Identify which cell holds the provided text, then report its (X, Y) central coordinate. 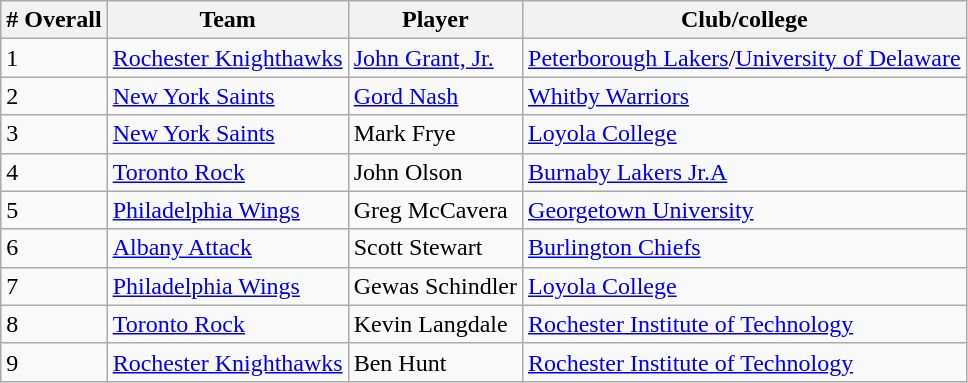
Whitby Warriors (745, 96)
1 (54, 58)
Team (228, 20)
5 (54, 210)
Burlington Chiefs (745, 248)
Club/college (745, 20)
7 (54, 286)
Kevin Langdale (435, 324)
# Overall (54, 20)
John Grant, Jr. (435, 58)
Albany Attack (228, 248)
2 (54, 96)
3 (54, 134)
Ben Hunt (435, 362)
Burnaby Lakers Jr.A (745, 172)
John Olson (435, 172)
Greg McCavera (435, 210)
Georgetown University (745, 210)
Gord Nash (435, 96)
Mark Frye (435, 134)
4 (54, 172)
Player (435, 20)
Gewas Schindler (435, 286)
8 (54, 324)
Peterborough Lakers/University of Delaware (745, 58)
9 (54, 362)
Scott Stewart (435, 248)
6 (54, 248)
